Identify which cell holds the provided text, then report its (X, Y) central coordinate. 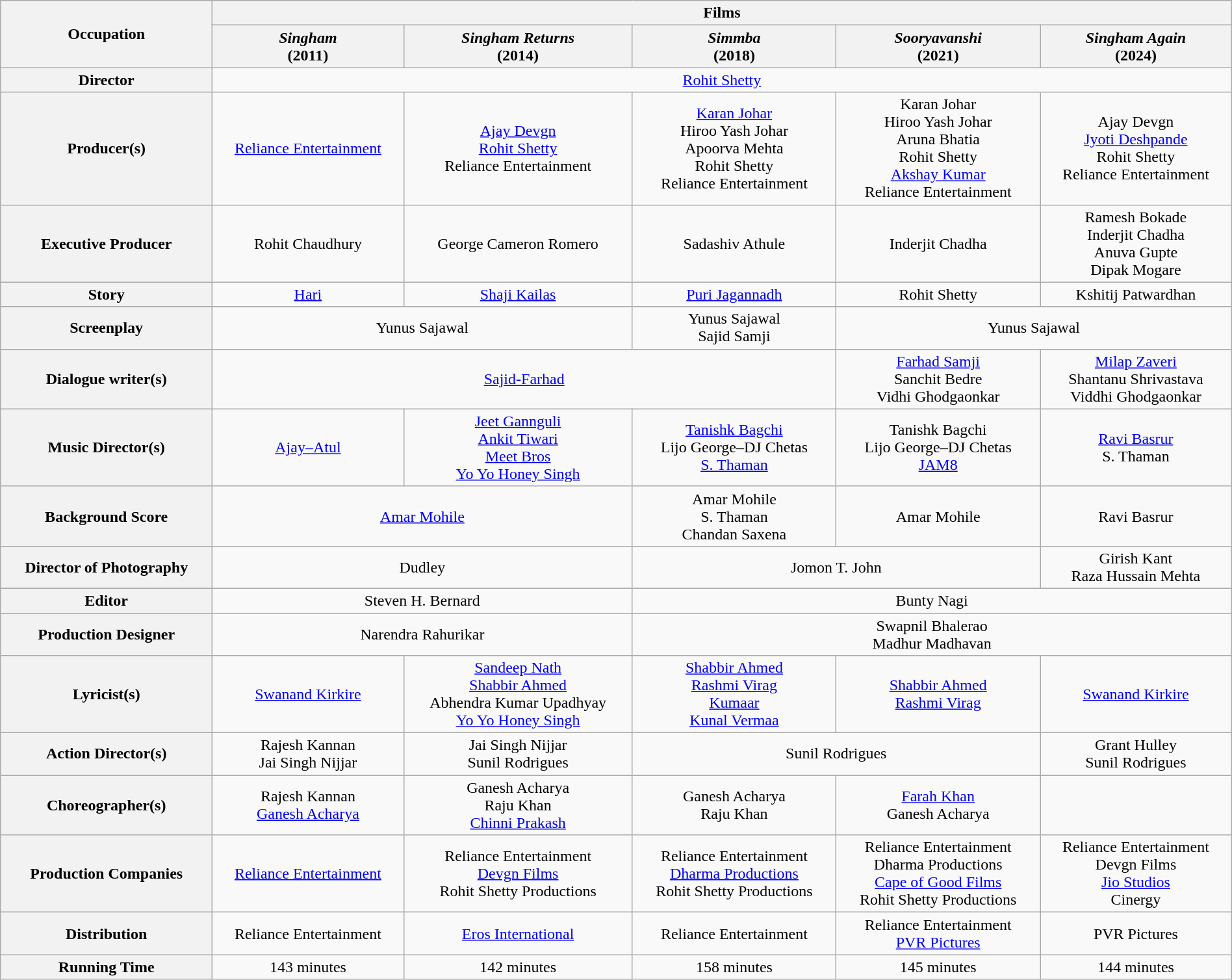
Ramesh BokadeInderjit ChadhaAnuva GupteDipak Mogare (1136, 243)
142 minutes (518, 967)
Reliance EntertainmentDharma ProductionsRohit Shetty Productions (734, 873)
Dialogue writer(s) (107, 379)
144 minutes (1136, 967)
Simmba (2018) (734, 47)
Ajay–Atul (308, 447)
Production Designer (107, 634)
Production Companies (107, 873)
Tanishk BagchiLijo George–DJ ChetasJAM8 (938, 447)
145 minutes (938, 967)
Rohit Chaudhury (308, 243)
Karan JoharHiroo Yash JoharApoorva MehtaRohit ShettyReliance Entertainment (734, 148)
Choreographer(s) (107, 805)
Ganesh AcharyaRaju Khan (734, 805)
Films (723, 13)
Girish KantRaza Hussain Mehta (1136, 567)
Shabbir AhmedRashmi Virag (938, 694)
Narendra Rahurikar (422, 634)
Singham Again(2024) (1136, 47)
Action Director(s) (107, 754)
Jomon T. John (836, 567)
Rajesh KannanJai Singh Nijjar (308, 754)
Background Score (107, 516)
Shaji Kailas (518, 294)
Sandeep NathShabbir AhmedAbhendra Kumar UpadhyayYo Yo Honey Singh (518, 694)
Ajay DevgnJyoti DeshpandeRohit ShettyReliance Entertainment (1136, 148)
Executive Producer (107, 243)
Jeet GannguliAnkit TiwariMeet BrosYo Yo Honey Singh (518, 447)
Producer(s) (107, 148)
Inderjit Chadha (938, 243)
Singham Returns (2014) (518, 47)
158 minutes (734, 967)
Hari (308, 294)
Sooryavanshi(2021) (938, 47)
Editor (107, 600)
Grant HulleySunil Rodrigues (1136, 754)
Tanishk BagchiLijo George–DJ ChetasS. Thaman (734, 447)
Reliance EntertainmentDevgn FilmsJio StudiosCinergy (1136, 873)
Rajesh KannanGanesh Acharya (308, 805)
Dudley (422, 567)
Singham (2011) (308, 47)
Eros International (518, 933)
Milap ZaveriShantanu ShrivastavaViddhi Ghodgaonkar (1136, 379)
143 minutes (308, 967)
Farhad SamjiSanchit BedreVidhi Ghodgaonkar (938, 379)
Sunil Rodrigues (836, 754)
Reliance EntertainmentPVR Pictures (938, 933)
Occupation (107, 34)
Ravi BasrurS. Thaman (1136, 447)
Kshitij Patwardhan (1136, 294)
George Cameron Romero (518, 243)
PVR Pictures (1136, 933)
Director of Photography (107, 567)
Swapnil BhaleraoMadhur Madhavan (932, 634)
Shabbir AhmedRashmi ViragKumaarKunal Vermaa (734, 694)
Steven H. Bernard (422, 600)
Music Director(s) (107, 447)
Screenplay (107, 328)
Distribution (107, 933)
Ajay DevgnRohit ShettyReliance Entertainment (518, 148)
Sadashiv Athule (734, 243)
Lyricist(s) (107, 694)
Reliance EntertainmentDevgn FilmsRohit Shetty Productions (518, 873)
Yunus SajawalSajid Samji (734, 328)
Jai Singh NijjarSunil Rodrigues (518, 754)
Amar MohileS. ThamanChandan Saxena (734, 516)
Director (107, 80)
Farah KhanGanesh Acharya (938, 805)
Karan JoharHiroo Yash JoharAruna BhatiaRohit ShettyAkshay KumarReliance Entertainment (938, 148)
Sajid-Farhad (524, 379)
Ganesh AcharyaRaju KhanChinni Prakash (518, 805)
Ravi Basrur (1136, 516)
Bunty Nagi (932, 600)
Puri Jagannadh (734, 294)
Running Time (107, 967)
Story (107, 294)
Reliance EntertainmentDharma ProductionsCape of Good FilmsRohit Shetty Productions (938, 873)
